For the text-containing cell, return its midpoint in [X, Y] coordinate format. 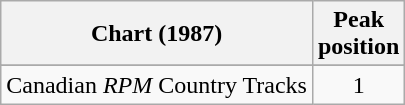
Peakposition [358, 34]
Canadian RPM Country Tracks [157, 85]
Chart (1987) [157, 34]
1 [358, 85]
